Scan for the cell matching the given text and deliver its [X, Y] coordinate at center. 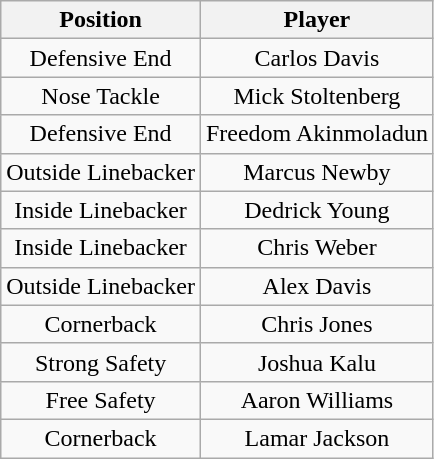
Dedrick Young [316, 210]
Marcus Newby [316, 172]
Nose Tackle [101, 96]
Chris Weber [316, 248]
Aaron Williams [316, 400]
Strong Safety [101, 362]
Lamar Jackson [316, 438]
Mick Stoltenberg [316, 96]
Chris Jones [316, 324]
Alex Davis [316, 286]
Joshua Kalu [316, 362]
Position [101, 20]
Freedom Akinmoladun [316, 134]
Free Safety [101, 400]
Carlos Davis [316, 58]
Player [316, 20]
